Provide the [x, y] coordinate of the cell's center where the given text is located.  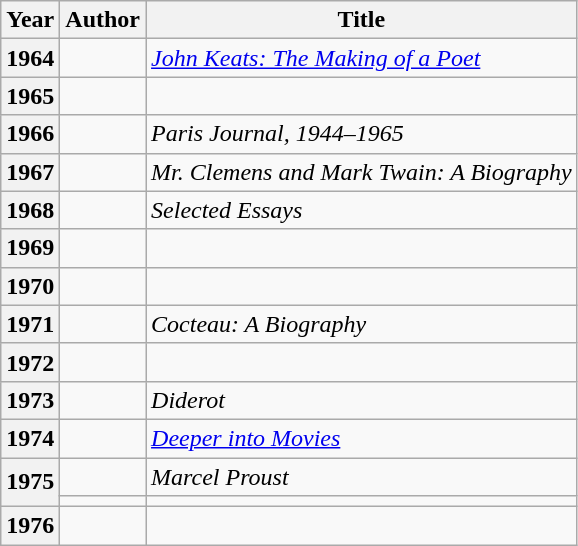
1967 [30, 172]
Deeper into Movies [362, 438]
Paris Journal, 1944–1965 [362, 134]
1973 [30, 400]
1975 [30, 482]
Cocteau: A Biography [362, 324]
1971 [30, 324]
1966 [30, 134]
1969 [30, 248]
Title [362, 20]
Diderot [362, 400]
1965 [30, 96]
1968 [30, 210]
1970 [30, 286]
Mr. Clemens and Mark Twain: A Biography [362, 172]
Marcel Proust [362, 477]
Year [30, 20]
1974 [30, 438]
John Keats: The Making of a Poet [362, 58]
1976 [30, 526]
Author [103, 20]
Selected Essays [362, 210]
1964 [30, 58]
1972 [30, 362]
